Capture the cell that displays the provided text and extract its (x, y) central coordinate. 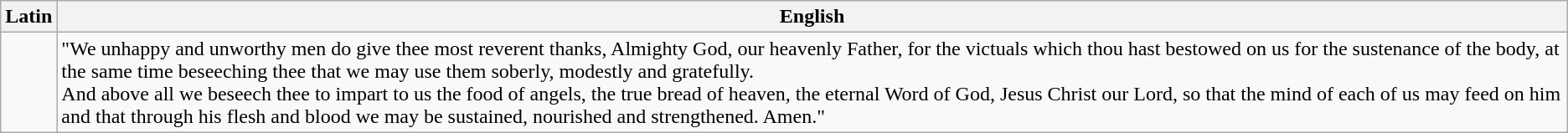
English (812, 17)
Latin (28, 17)
